Search for the cell housing the specified text and yield its (x, y) center coordinate. 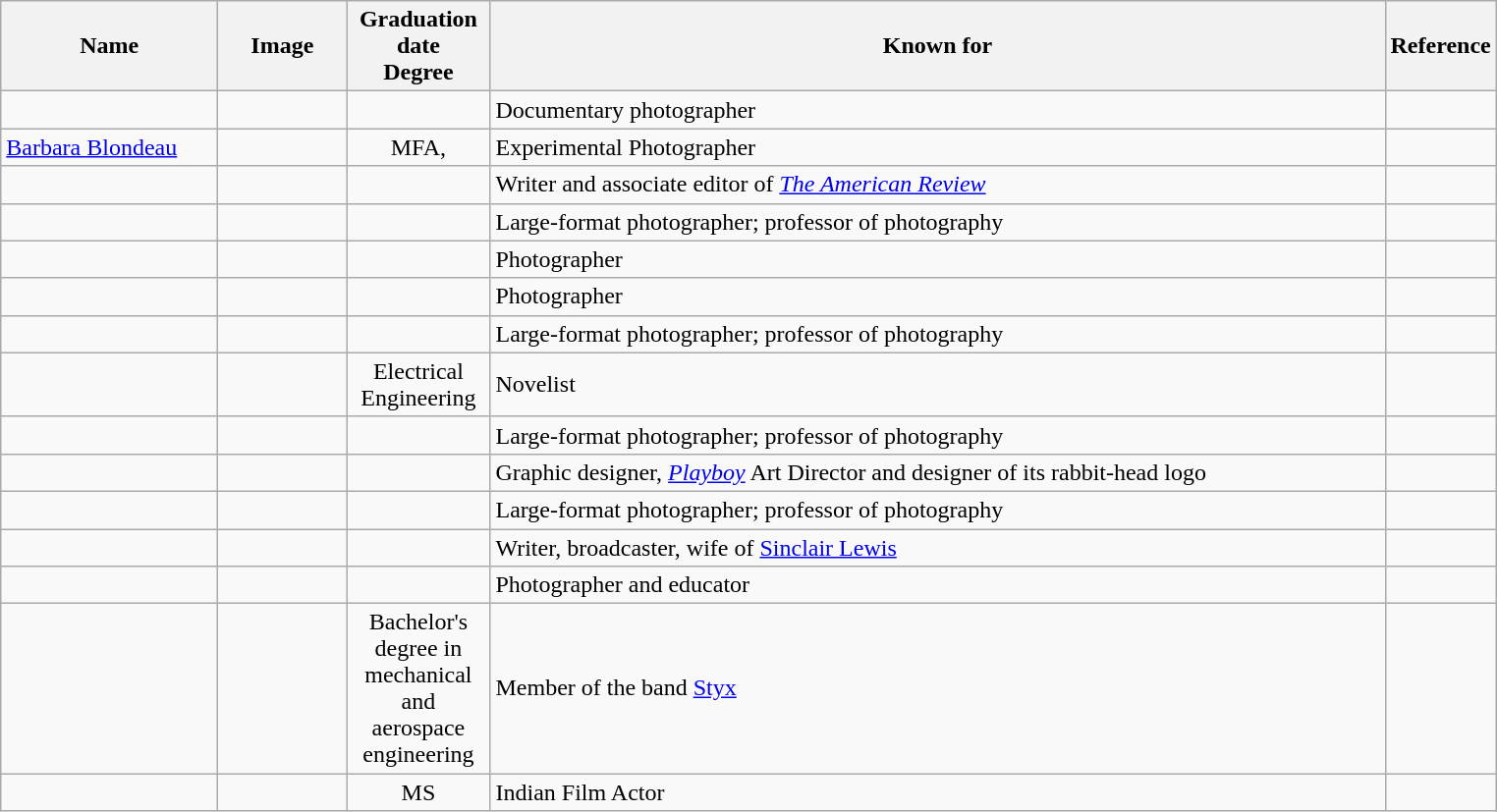
Graphic designer, Playboy Art Director and designer of its rabbit-head logo (937, 472)
Electrical Engineering (418, 385)
Bachelor's degree in mechanical and aerospace engineering (418, 689)
Novelist (937, 385)
Writer and associate editor of The American Review (937, 185)
Writer, broadcaster, wife of Sinclair Lewis (937, 547)
Photographer and educator (937, 585)
Indian Film Actor (937, 792)
Experimental Photographer (937, 147)
MFA, (418, 147)
Barbara Blondeau (110, 147)
Known for (937, 46)
Documentary photographer (937, 110)
Reference (1440, 46)
Member of the band Styx (937, 689)
MS (418, 792)
Image (283, 46)
Graduation dateDegree (418, 46)
Name (110, 46)
